Provide the (x, y) coordinate of the cell's center where the given text is located.  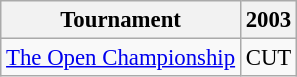
2003 (268, 20)
CUT (268, 58)
The Open Championship (121, 58)
Tournament (121, 20)
